Identify which cell holds the provided text, then report its (X, Y) central coordinate. 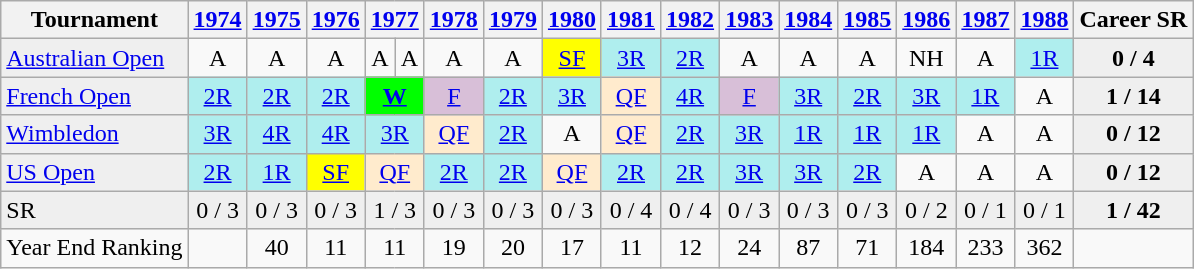
71 (868, 248)
1980 (572, 20)
1988 (1044, 20)
1974 (218, 20)
20 (512, 248)
Wimbledon (94, 134)
1982 (690, 20)
362 (1044, 248)
12 (690, 248)
Career SR (1134, 20)
French Open (94, 96)
40 (276, 248)
1975 (276, 20)
1 / 14 (1134, 96)
184 (926, 248)
Tournament (94, 20)
US Open (94, 172)
233 (986, 248)
87 (808, 248)
17 (572, 248)
19 (454, 248)
1984 (808, 20)
1978 (454, 20)
0 / 2 (926, 210)
1976 (336, 20)
1983 (750, 20)
1986 (926, 20)
1 / 3 (394, 210)
1987 (986, 20)
1 / 42 (1134, 210)
W (394, 96)
SR (94, 210)
1985 (868, 20)
NH (926, 58)
Year End Ranking (94, 248)
24 (750, 248)
1979 (512, 20)
1981 (630, 20)
1977 (394, 20)
Australian Open (94, 58)
